Identify which cell holds the provided text, then report its (x, y) central coordinate. 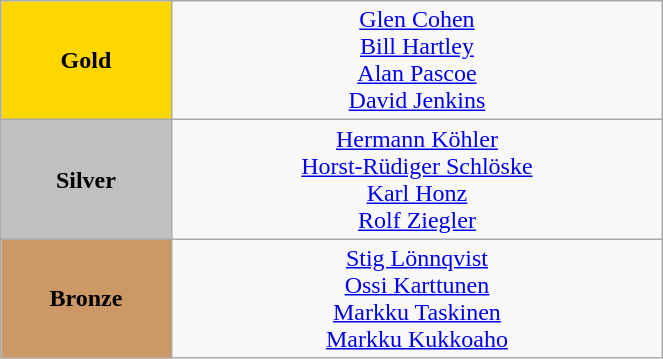
Hermann KöhlerHorst-Rüdiger SchlöskeKarl HonzRolf Ziegler (417, 180)
Stig LönnqvistOssi KarttunenMarkku TaskinenMarkku Kukkoaho (417, 298)
Silver (86, 180)
Gold (86, 60)
Bronze (86, 298)
Glen CohenBill HartleyAlan PascoeDavid Jenkins (417, 60)
